Return the [x, y] coordinate for the center point of the cell that contains the specified text.  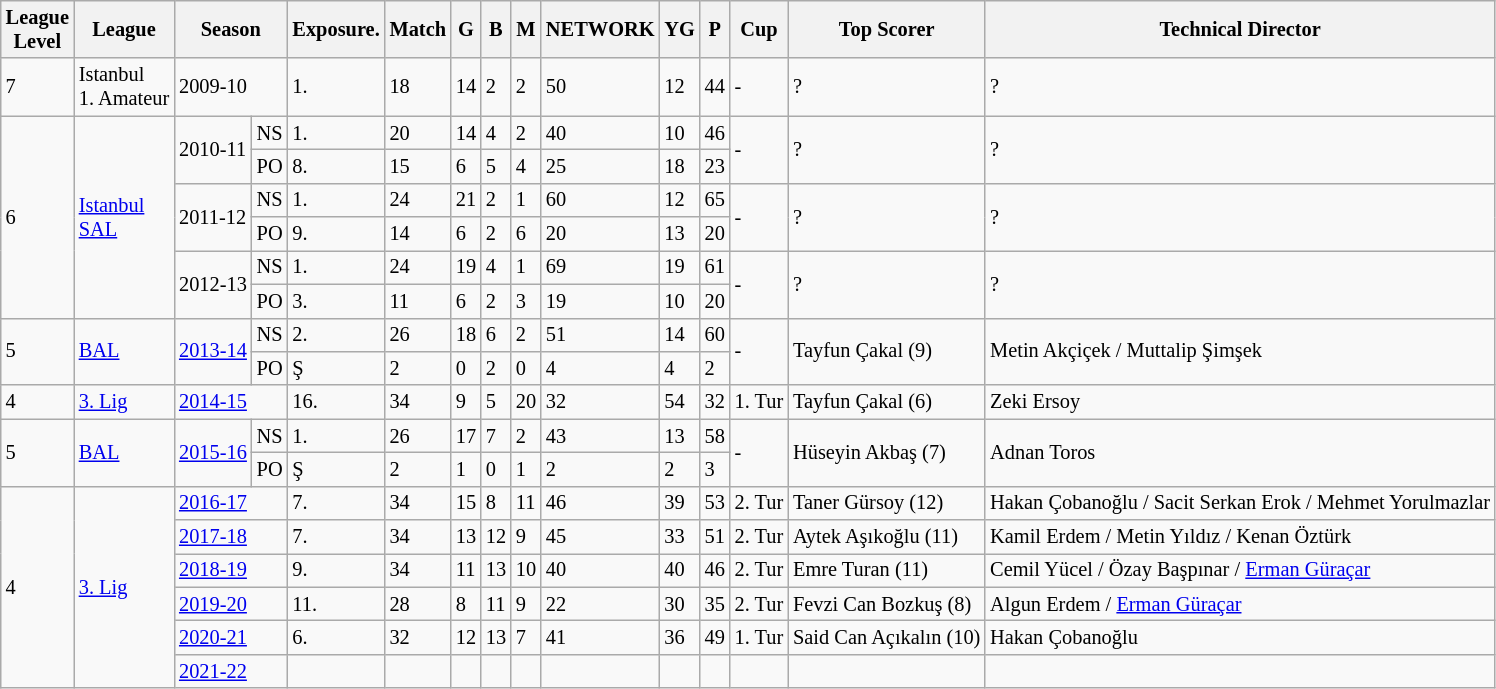
Taner Gürsoy (12) [886, 503]
69 [600, 267]
65 [715, 200]
Cemil Yücel / Özay Başpınar / Erman Güraçar [1240, 570]
36 [679, 637]
30 [679, 604]
P [715, 29]
2011-12 [213, 216]
Fevzi Can Bozkuş (8) [886, 604]
Said Can Açıkalın (10) [886, 637]
Match [418, 29]
8. [336, 166]
NETWORK [600, 29]
58 [715, 436]
Hakan Çobanoğlu / Sacit Serkan Erok / Mehmet Yorulmazlar [1240, 503]
Exposure. [336, 29]
50 [600, 87]
Tayfun Çakal (9) [886, 352]
2. [336, 335]
39 [679, 503]
33 [679, 537]
2017-18 [230, 537]
Zeki Ersoy [1240, 402]
35 [715, 604]
43 [600, 436]
Hüseyin Akbaş (7) [886, 452]
B [496, 29]
6. [336, 637]
25 [600, 166]
Algun Erdem / Erman Güraçar [1240, 604]
61 [715, 267]
2021-22 [230, 671]
16. [336, 402]
League [124, 29]
Emre Turan (11) [886, 570]
IstanbulSAL [124, 217]
Adnan Toros [1240, 452]
2014-15 [230, 402]
2009-10 [230, 87]
2020-21 [230, 637]
49 [715, 637]
41 [600, 637]
Istanbul1. Amateur [124, 87]
11. [336, 604]
21 [466, 200]
54 [679, 402]
53 [715, 503]
Top Scorer [886, 29]
Hakan Çobanoğlu [1240, 637]
2010-11 [213, 150]
2013-14 [213, 352]
3. [336, 301]
44 [715, 87]
23 [715, 166]
2015-16 [213, 452]
Technical Director [1240, 29]
22 [600, 604]
G [466, 29]
Aytek Aşıkoğlu (11) [886, 537]
Kamil Erdem / Metin Yıldız / Kenan Öztürk [1240, 537]
Season [230, 29]
Cup [759, 29]
45 [600, 537]
2012-13 [213, 284]
Metin Akçiçek / Muttalip Şimşek [1240, 352]
2019-20 [230, 604]
YG [679, 29]
17 [466, 436]
Tayfun Çakal (6) [886, 402]
28 [418, 604]
2016-17 [230, 503]
LeagueLevel [38, 29]
M [526, 29]
2018-19 [230, 570]
